Find where the given text appears and provide that cell's center as [X, Y] coordinate. 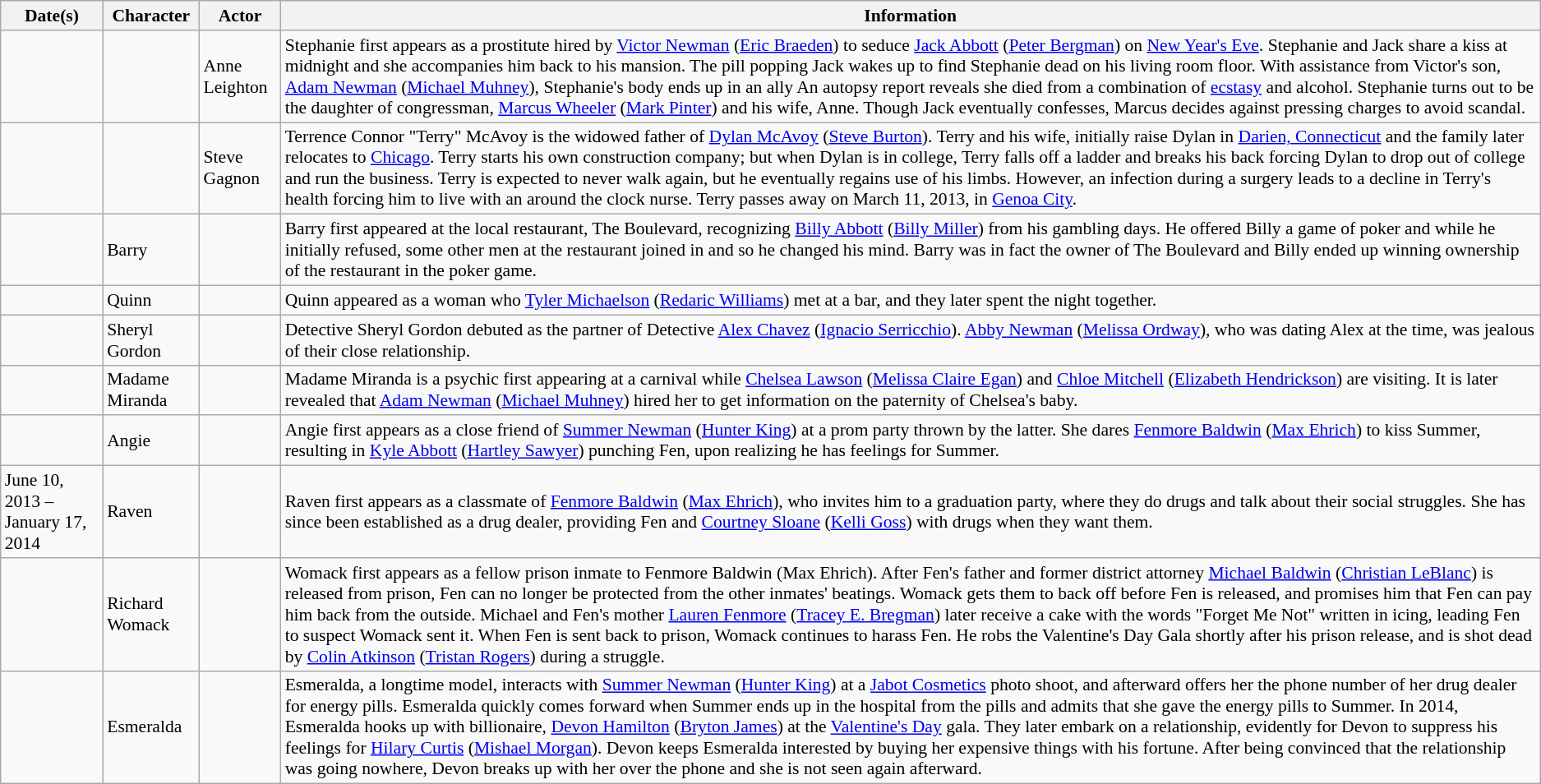
Steve Gagnon [240, 168]
Anne Leighton [240, 76]
Esmeralda [151, 727]
Barry [151, 250]
Sheryl Gordon [151, 340]
June 10, 2013 – January 17, 2014 [52, 512]
Date(s) [52, 16]
Information [911, 16]
Richard Womack [151, 615]
Actor [240, 16]
Angie [151, 440]
Quinn appeared as a woman who Tyler Michaelson (Redaric Williams) met at a bar, and they later spent the night together. [911, 301]
Character [151, 16]
Madame Miranda [151, 390]
Quinn [151, 301]
Raven [151, 512]
